Search for the cell housing the specified text and yield its (X, Y) center coordinate. 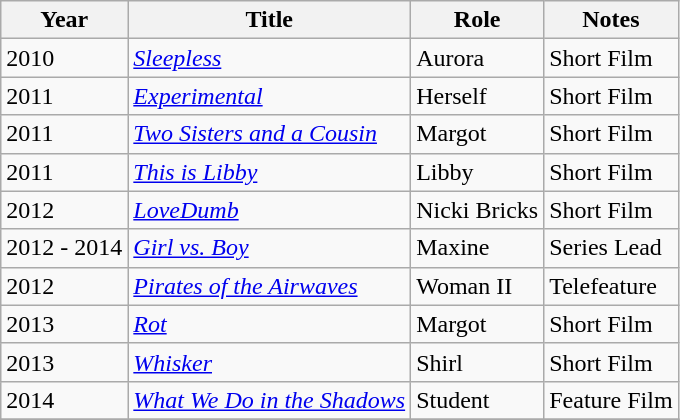
Maxine (478, 248)
Aurora (478, 58)
LoveDumb (270, 210)
Girl vs. Boy (270, 248)
Rot (270, 324)
Woman II (478, 286)
Notes (611, 20)
This is Libby (270, 172)
Student (478, 400)
Nicki Bricks (478, 210)
Feature Film (611, 400)
Whisker (270, 362)
2012 - 2014 (64, 248)
Role (478, 20)
Libby (478, 172)
Shirl (478, 362)
Sleepless (270, 58)
Pirates of the Airwaves (270, 286)
Series Lead (611, 248)
Year (64, 20)
Two Sisters and a Cousin (270, 134)
Telefeature (611, 286)
What We Do in the Shadows (270, 400)
Herself (478, 96)
Experimental (270, 96)
2010 (64, 58)
2014 (64, 400)
Title (270, 20)
